Scan for the cell matching the given text and deliver its [X, Y] coordinate at center. 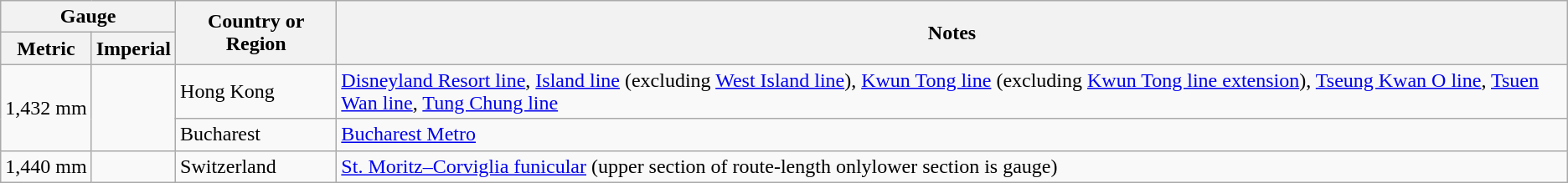
Country or Region [256, 33]
Metric [46, 48]
1,440 mm [46, 166]
1,432 mm [46, 107]
Notes [952, 33]
Gauge [89, 17]
Imperial [133, 48]
Bucharest Metro [952, 135]
Hong Kong [256, 92]
Bucharest [256, 135]
Switzerland [256, 166]
St. Moritz–Corviglia funicular (upper section of route-length onlylower section is gauge) [952, 166]
